Search for the cell housing the specified text and yield its (x, y) center coordinate. 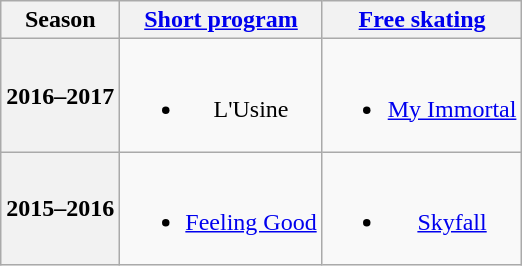
L'Usine (221, 96)
Free skating (422, 20)
Skyfall (422, 208)
Short program (221, 20)
Season (60, 20)
2016–2017 (60, 96)
My Immortal (422, 96)
2015–2016 (60, 208)
Feeling Good (221, 208)
